Detect which cell encompasses the target text, then output its (X, Y) center coordinate. 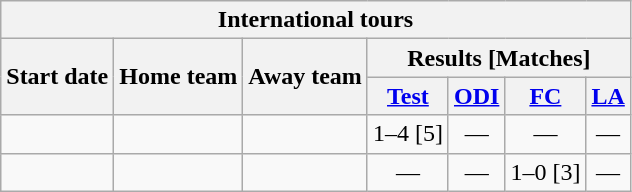
LA (608, 96)
1–0 [3] (546, 172)
Start date (58, 77)
ODI (476, 96)
Home team (178, 77)
1–4 [5] (408, 134)
International tours (316, 20)
FC (546, 96)
Away team (306, 77)
Results [Matches] (498, 58)
Test (408, 96)
